Identify which cell holds the provided text, then report its [x, y] central coordinate. 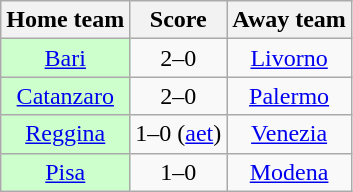
Palermo [290, 96]
Home team [66, 20]
Bari [66, 58]
Score [178, 20]
Away team [290, 20]
Venezia [290, 134]
Reggina [66, 134]
1–0 [178, 172]
Modena [290, 172]
Livorno [290, 58]
Pisa [66, 172]
1–0 (aet) [178, 134]
Catanzaro [66, 96]
